For the text-containing cell, return its midpoint in [x, y] coordinate format. 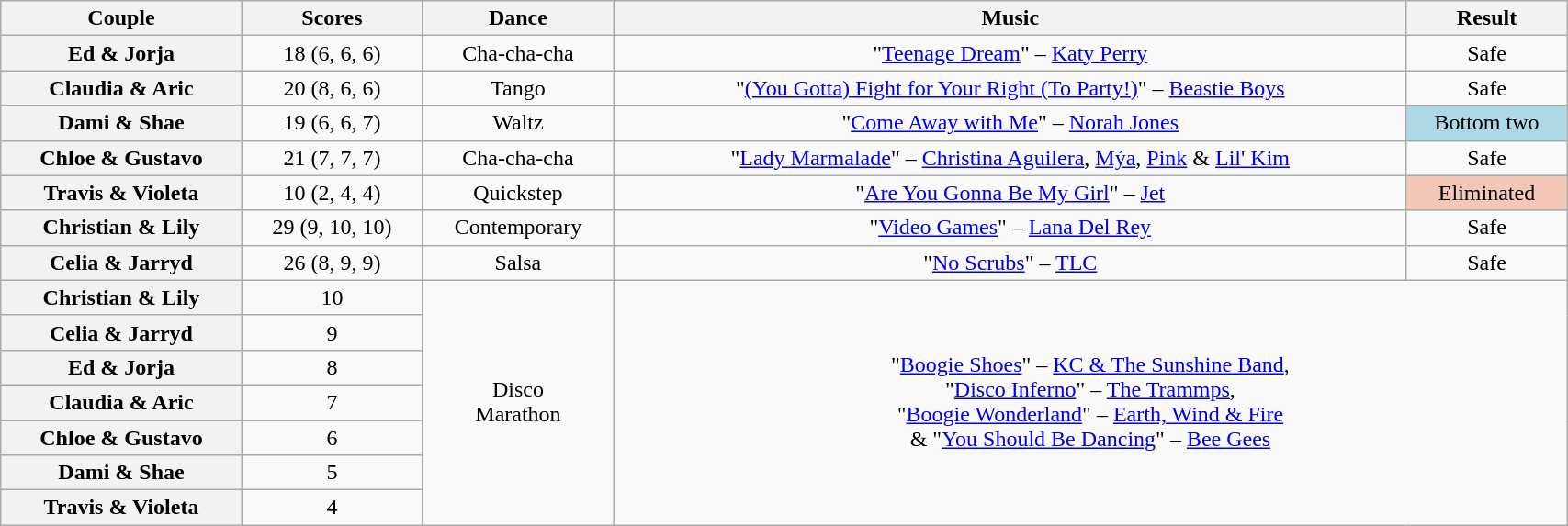
Salsa [518, 263]
Quickstep [518, 193]
20 (8, 6, 6) [332, 88]
"(You Gotta) Fight for Your Right (To Party!)" – Beastie Boys [1010, 88]
"Are You Gonna Be My Girl" – Jet [1010, 193]
5 [332, 473]
Bottom two [1486, 123]
8 [332, 367]
4 [332, 508]
Contemporary [518, 228]
"Come Away with Me" – Norah Jones [1010, 123]
"Video Games" – Lana Del Rey [1010, 228]
9 [332, 332]
DiscoMarathon [518, 402]
26 (8, 9, 9) [332, 263]
"Boogie Shoes" – KC & The Sunshine Band,"Disco Inferno" – The Trammps,"Boogie Wonderland" – Earth, Wind & Fire& "You Should Be Dancing" – Bee Gees [1089, 402]
Result [1486, 18]
18 (6, 6, 6) [332, 53]
10 (2, 4, 4) [332, 193]
21 (7, 7, 7) [332, 158]
29 (9, 10, 10) [332, 228]
Tango [518, 88]
Waltz [518, 123]
Scores [332, 18]
19 (6, 6, 7) [332, 123]
Couple [121, 18]
"Lady Marmalade" – Christina Aguilera, Mýa, Pink & Lil' Kim [1010, 158]
Music [1010, 18]
10 [332, 297]
Dance [518, 18]
"Teenage Dream" – Katy Perry [1010, 53]
"No Scrubs" – TLC [1010, 263]
7 [332, 402]
6 [332, 438]
Eliminated [1486, 193]
